From the cell containing the given text, extract its center point as [x, y] coordinate. 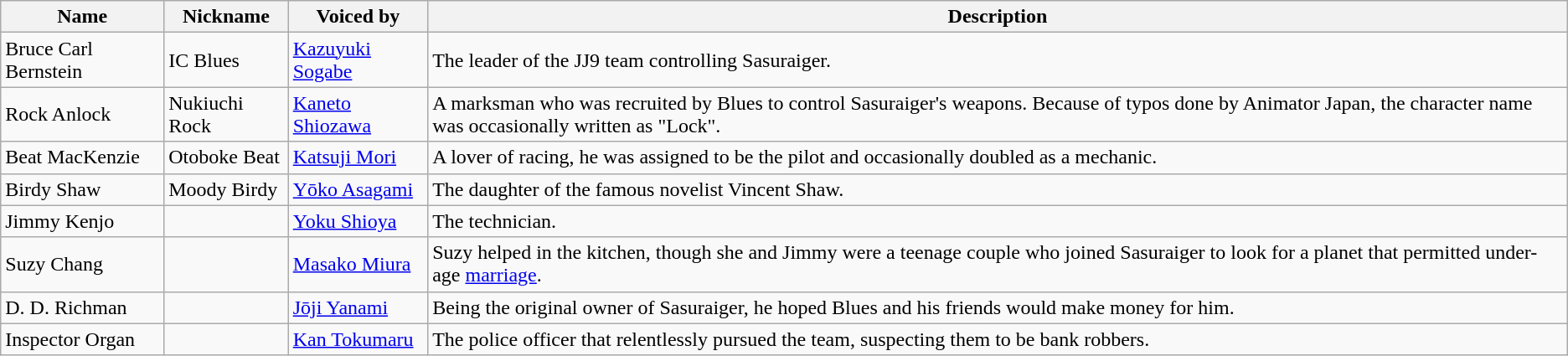
Nukiuchi Rock [226, 114]
The police officer that relentlessly pursued the team, suspecting them to be bank robbers. [998, 339]
Kaneto Shiozawa [358, 114]
Being the original owner of Sasuraiger, he hoped Blues and his friends would make money for him. [998, 307]
Birdy Shaw [82, 189]
Katsuji Mori [358, 157]
Inspector Organ [82, 339]
Kazuyuki Sogabe [358, 60]
D. D. Richman [82, 307]
Bruce Carl Bernstein [82, 60]
Otoboke Beat [226, 157]
Kan Tokumaru [358, 339]
Name [82, 17]
Beat MacKenzie [82, 157]
Description [998, 17]
Suzy helped in the kitchen, though she and Jimmy were a teenage couple who joined Sasuraiger to look for a planet that permitted under-age marriage. [998, 265]
Yoku Shioya [358, 221]
A lover of racing, he was assigned to be the pilot and occasionally doubled as a mechanic. [998, 157]
Nickname [226, 17]
Suzy Chang [82, 265]
IC Blues [226, 60]
Rock Anlock [82, 114]
The leader of the JJ9 team controlling Sasuraiger. [998, 60]
Voiced by [358, 17]
Jimmy Kenjo [82, 221]
Jōji Yanami [358, 307]
The technician. [998, 221]
Yōko Asagami [358, 189]
Masako Miura [358, 265]
The daughter of the famous novelist Vincent Shaw. [998, 189]
Moody Birdy [226, 189]
